Detect which cell encompasses the target text, then output its (x, y) center coordinate. 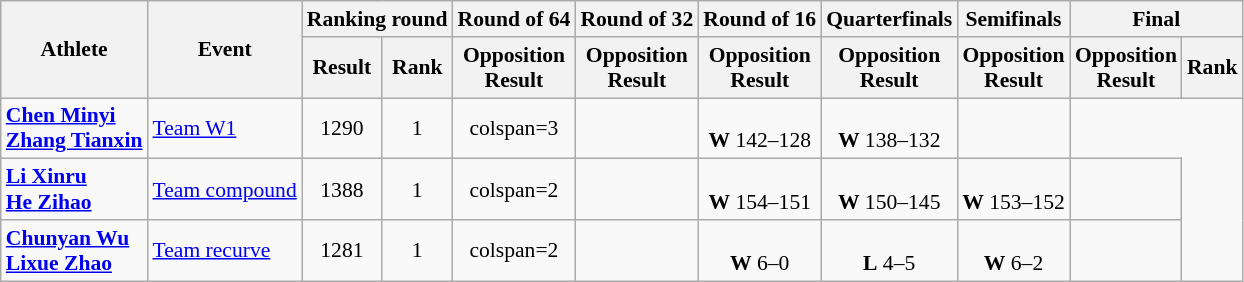
Final (1156, 19)
Chen MinyiZhang Tianxin (74, 128)
Chunyan WuLixue Zhao (74, 250)
Team compound (224, 190)
Ranking round (378, 19)
Round of 32 (636, 19)
Team recurve (224, 250)
Result (342, 68)
W 150–145 (889, 190)
L 4–5 (889, 250)
W 138–132 (889, 128)
Quarterfinals (889, 19)
Event (224, 50)
Li XinruHe Zihao (74, 190)
Round of 64 (514, 19)
Team W1 (224, 128)
W 6–2 (1014, 250)
Round of 16 (760, 19)
W 6–0 (760, 250)
W 142–128 (760, 128)
Semifinals (1014, 19)
1281 (342, 250)
1388 (342, 190)
Athlete (74, 50)
W 154–151 (760, 190)
1290 (342, 128)
W 153–152 (1014, 190)
colspan=3 (514, 128)
